Detect which cell encompasses the target text, then output its (X, Y) center coordinate. 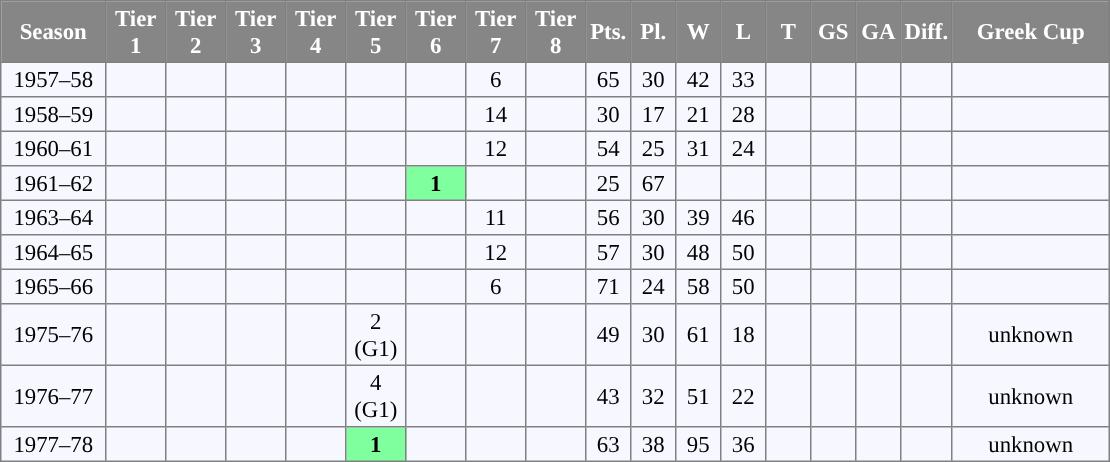
17 (654, 114)
57 (608, 252)
54 (608, 148)
2 (G1) (376, 335)
1964–65 (54, 252)
21 (698, 114)
61 (698, 335)
4 (G1) (376, 396)
T (788, 32)
Tier 2 (196, 32)
43 (608, 396)
1961–62 (54, 183)
49 (608, 335)
46 (744, 217)
58 (698, 286)
38 (654, 444)
1975–76 (54, 335)
71 (608, 286)
Greek Cup (1031, 32)
Tier 1 (136, 32)
65 (608, 79)
Season (54, 32)
Diff. (926, 32)
1957–58 (54, 79)
Pl. (654, 32)
51 (698, 396)
95 (698, 444)
W (698, 32)
L (744, 32)
22 (744, 396)
67 (654, 183)
1960–61 (54, 148)
Tier 8 (556, 32)
1958–59 (54, 114)
Pts. (608, 32)
Tier 7 (496, 32)
42 (698, 79)
18 (744, 335)
1963–64 (54, 217)
1965–66 (54, 286)
Tier 5 (376, 32)
32 (654, 396)
39 (698, 217)
GS (834, 32)
GA (878, 32)
36 (744, 444)
1976–77 (54, 396)
56 (608, 217)
33 (744, 79)
Tier 6 (436, 32)
63 (608, 444)
48 (698, 252)
Tier 3 (256, 32)
28 (744, 114)
1977–78 (54, 444)
Tier 4 (316, 32)
11 (496, 217)
14 (496, 114)
31 (698, 148)
